Identify which cell holds the provided text, then report its (X, Y) central coordinate. 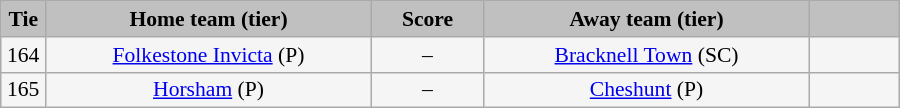
Home team (tier) (209, 19)
Cheshunt (P) (647, 90)
Tie (24, 19)
Folkestone Invicta (P) (209, 55)
Away team (tier) (647, 19)
165 (24, 90)
Horsham (P) (209, 90)
Score (427, 19)
Bracknell Town (SC) (647, 55)
164 (24, 55)
